Search for the cell housing the specified text and yield its [X, Y] center coordinate. 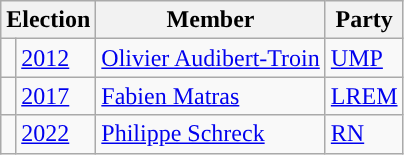
Olivier Audibert-Troin [211, 58]
Member [211, 20]
RN [364, 134]
Fabien Matras [211, 96]
Philippe Schreck [211, 134]
2022 [56, 134]
Election [48, 20]
UMP [364, 58]
2017 [56, 96]
LREM [364, 96]
2012 [56, 58]
Party [364, 20]
